Find where the given text appears and provide that cell's center as [x, y] coordinate. 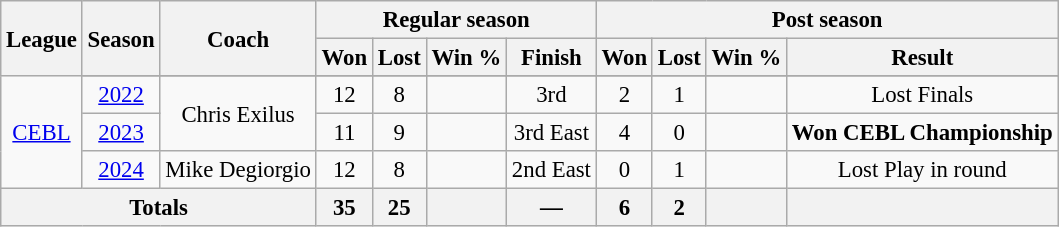
Totals [159, 208]
25 [399, 208]
Lost Play in round [922, 170]
League [42, 38]
6 [624, 208]
Mike Degiorgio [238, 170]
3rd [552, 95]
4 [624, 133]
Finish [552, 58]
Lost Finals [922, 95]
Post season [827, 20]
2024 [121, 170]
2nd East [552, 170]
9 [399, 133]
11 [344, 133]
Coach [238, 38]
2023 [121, 133]
35 [344, 208]
CEBL [42, 132]
Regular season [456, 20]
— [552, 208]
2022 [121, 95]
Chris Exilus [238, 114]
Won CEBL Championship [922, 133]
Result [922, 58]
Season [121, 38]
3rd East [552, 133]
